Provide the (x, y) coordinate of the cell's center where the given text is located.  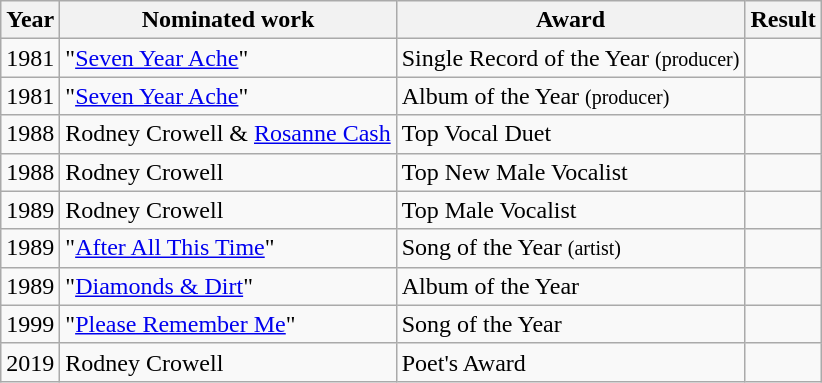
Song of the Year (570, 324)
2019 (30, 362)
1999 (30, 324)
"After All This Time" (228, 248)
"Diamonds & Dirt" (228, 286)
Year (30, 20)
Album of the Year (570, 286)
Top New Male Vocalist (570, 172)
Award (570, 20)
Top Male Vocalist (570, 210)
Top Vocal Duet (570, 134)
Rodney Crowell & Rosanne Cash (228, 134)
Album of the Year (producer) (570, 96)
Song of the Year (artist) (570, 248)
Single Record of the Year (producer) (570, 58)
Nominated work (228, 20)
"Please Remember Me" (228, 324)
Result (783, 20)
Poet's Award (570, 362)
